Search for the cell housing the specified text and yield its [X, Y] center coordinate. 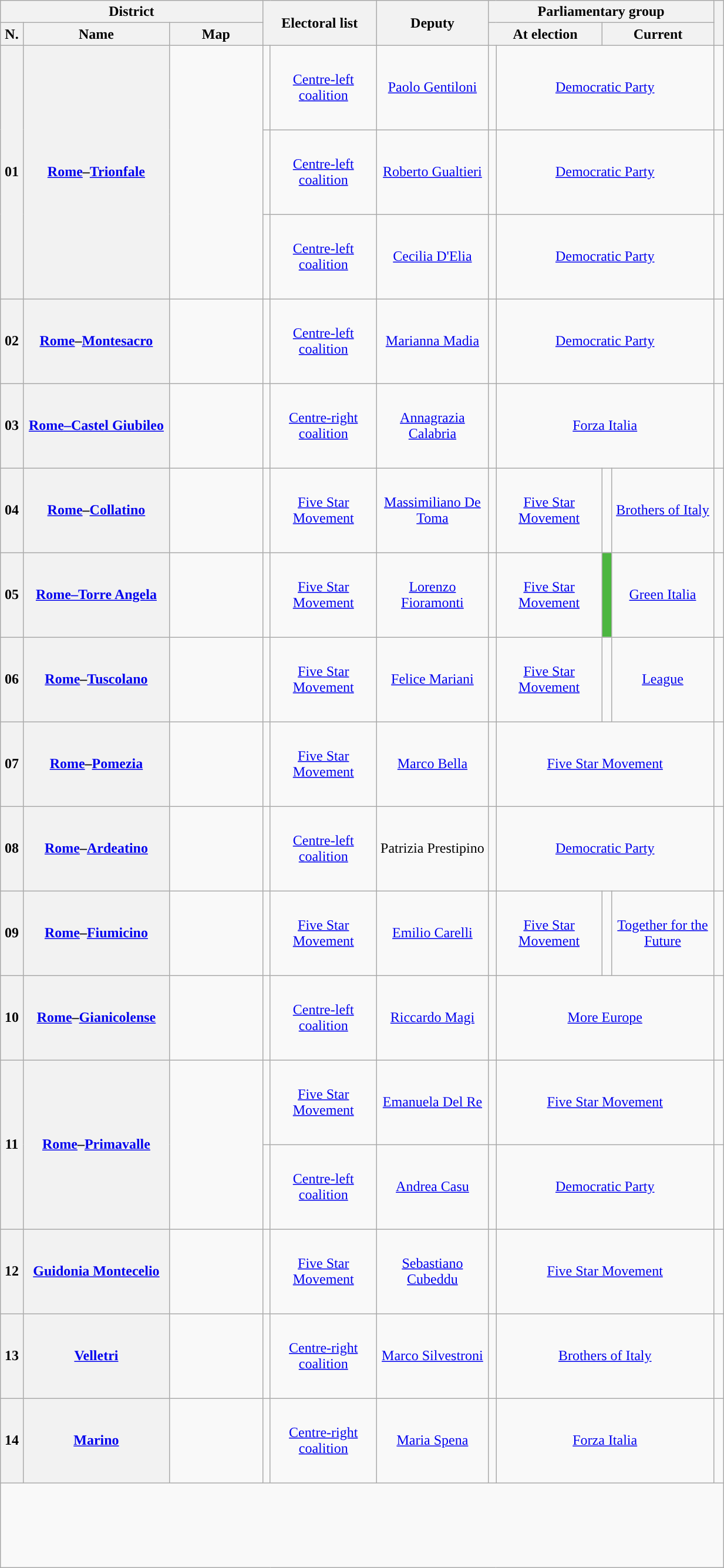
06 [12, 679]
Sebastiano Cubeddu [432, 1271]
Rome–Primavalle [96, 1145]
Marianna Madia [432, 341]
Rome–Castel Giubileo [96, 426]
08 [12, 849]
02 [12, 341]
Rome–Fiumicino [96, 933]
Marino [96, 1441]
14 [12, 1441]
Rome–Tuscolano [96, 679]
11 [12, 1145]
Patrizia Prestipino [432, 849]
Together for the Future [662, 933]
Rome–Trionfale [96, 172]
Parliamentary group [601, 12]
Emanuela Del Re [432, 1102]
Roberto Gualtieri [432, 172]
Velletri [96, 1356]
Maria Spena [432, 1441]
05 [12, 595]
01 [12, 172]
Guidonia Montecelio [96, 1271]
Marco Bella [432, 764]
Rome–Gianicolense [96, 1018]
Name [96, 34]
Annagrazia Calabria [432, 426]
04 [12, 510]
Deputy [432, 23]
03 [12, 426]
Andrea Casu [432, 1187]
Lorenzo Fioramonti [432, 595]
10 [12, 1018]
Green Italia [662, 595]
Marco Silvestroni [432, 1356]
Emilio Carelli [432, 933]
At election [545, 34]
League [662, 679]
Riccardo Magi [432, 1018]
Cecilia D'Elia [432, 257]
District [132, 12]
Current [658, 34]
Map [216, 34]
12 [12, 1271]
Rome–Ardeatino [96, 849]
09 [12, 933]
Rome–Torre Angela [96, 595]
Felice Mariani [432, 679]
Rome–Pomezia [96, 764]
More Europe [605, 1018]
13 [12, 1356]
Rome–Collatino [96, 510]
Paolo Gentiloni [432, 88]
N. [12, 34]
07 [12, 764]
Massimiliano De Toma [432, 510]
Rome–Montesacro [96, 341]
Electoral list [319, 23]
